Return (X, Y) of the center of cell containing provided text 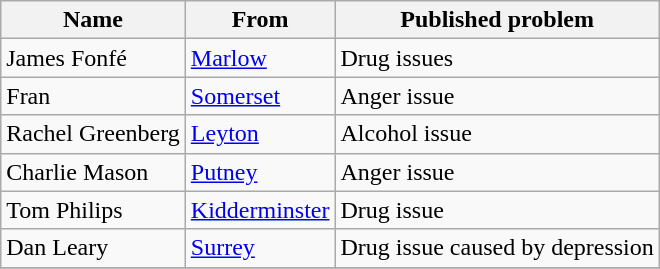
Leyton (260, 134)
Name (94, 20)
Dan Leary (94, 248)
Drug issue caused by depression (497, 248)
Somerset (260, 96)
From (260, 20)
Published problem (497, 20)
Drug issues (497, 58)
Surrey (260, 248)
Alcohol issue (497, 134)
Marlow (260, 58)
Kidderminster (260, 210)
James Fonfé (94, 58)
Fran (94, 96)
Tom Philips (94, 210)
Drug issue (497, 210)
Rachel Greenberg (94, 134)
Charlie Mason (94, 172)
Putney (260, 172)
